Locate the cell with the specified text and output its (X, Y) center coordinate. 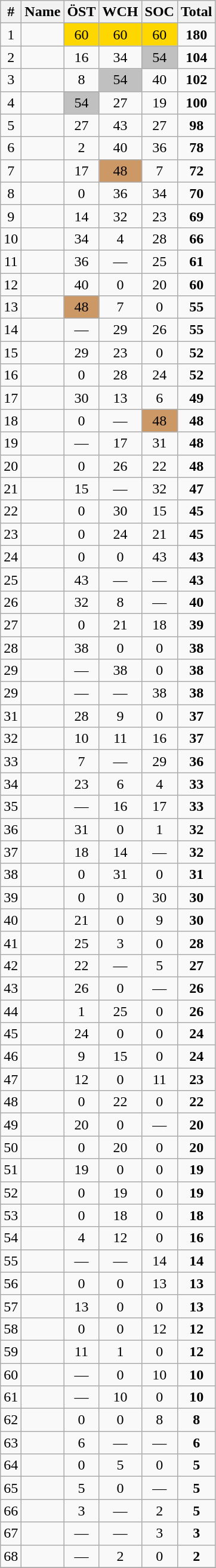
46 (11, 1057)
41 (11, 943)
100 (196, 103)
68 (11, 1556)
53 (11, 1215)
72 (196, 171)
59 (11, 1351)
51 (11, 1170)
69 (196, 216)
64 (11, 1465)
102 (196, 80)
Total (196, 12)
98 (196, 125)
56 (11, 1283)
SOC (159, 12)
ÖST (81, 12)
67 (11, 1533)
70 (196, 193)
57 (11, 1306)
180 (196, 35)
62 (11, 1420)
42 (11, 965)
78 (196, 148)
50 (11, 1147)
WCH (121, 12)
58 (11, 1329)
44 (11, 1011)
Name (43, 12)
35 (11, 807)
104 (196, 57)
63 (11, 1443)
# (11, 12)
65 (11, 1488)
